Determine the (X, Y) coordinate at the center of the cell enclosing the given text.  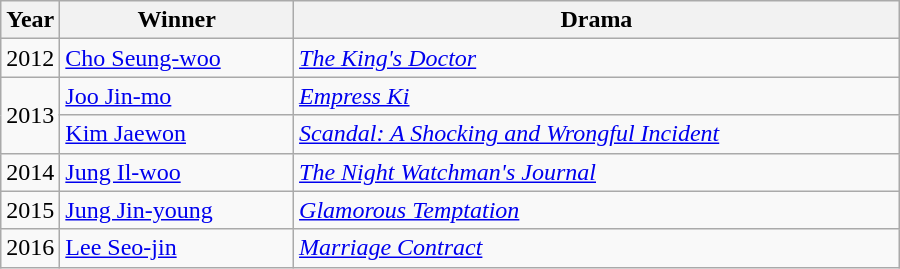
Marriage Contract (597, 248)
Joo Jin-mo (177, 96)
2015 (30, 210)
2016 (30, 248)
Winner (177, 20)
Year (30, 20)
Empress Ki (597, 96)
Lee Seo-jin (177, 248)
The King's Doctor (597, 58)
Cho Seung-woo (177, 58)
2013 (30, 115)
The Night Watchman's Journal (597, 172)
Jung Jin-young (177, 210)
Kim Jaewon (177, 134)
Drama (597, 20)
2014 (30, 172)
Jung Il-woo (177, 172)
Scandal: A Shocking and Wrongful Incident (597, 134)
2012 (30, 58)
Glamorous Temptation (597, 210)
